Detect which cell encompasses the target text, then output its [X, Y] center coordinate. 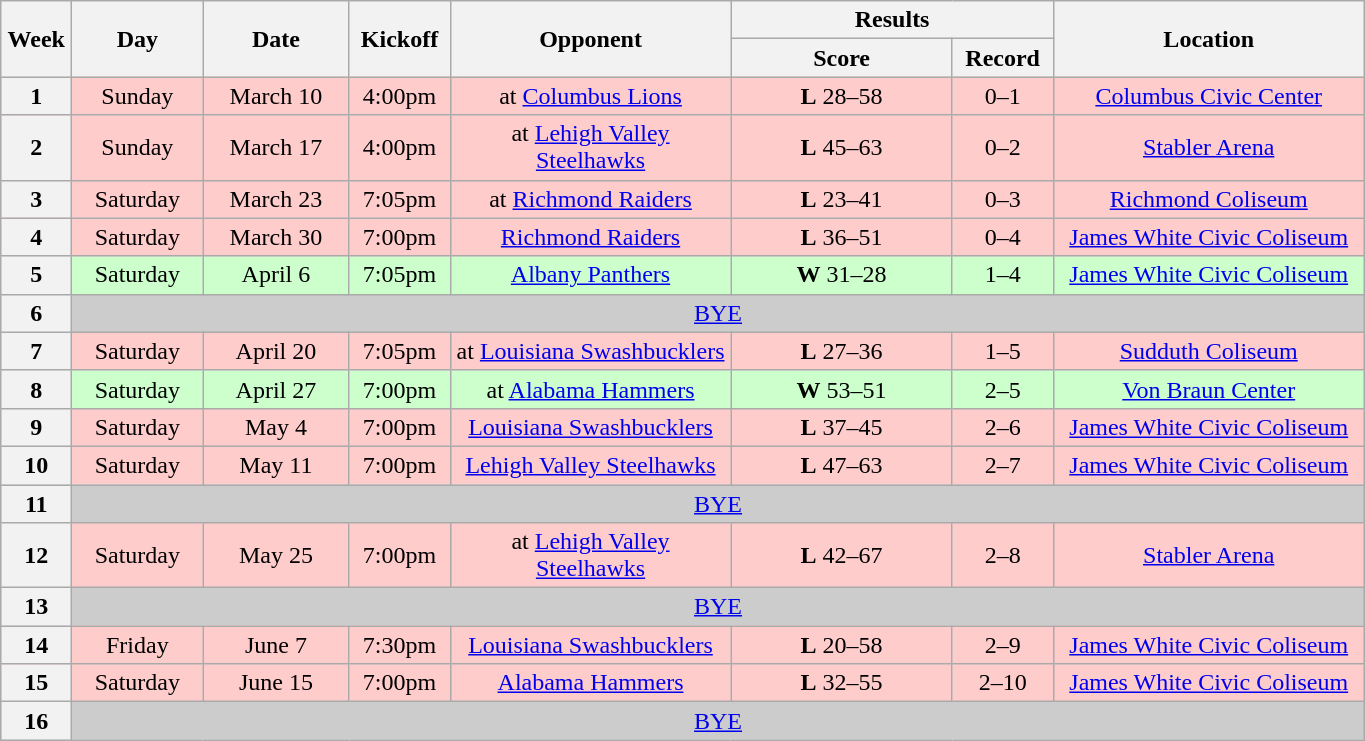
Opponent [590, 39]
April 6 [276, 275]
Results [892, 20]
7 [36, 351]
3 [36, 199]
April 20 [276, 351]
Columbus Civic Center [1208, 96]
Date [276, 39]
2–10 [1002, 683]
at Louisiana Swashbucklers [590, 351]
Record [1002, 58]
Kickoff [400, 39]
8 [36, 389]
March 10 [276, 96]
Richmond Raiders [590, 237]
Alabama Hammers [590, 683]
at Richmond Raiders [590, 199]
May 25 [276, 556]
L 37–45 [842, 427]
L 42–67 [842, 556]
1–5 [1002, 351]
Score [842, 58]
W 53–51 [842, 389]
L 28–58 [842, 96]
L 20–58 [842, 645]
2 [36, 148]
L 23–41 [842, 199]
L 47–63 [842, 465]
2–7 [1002, 465]
10 [36, 465]
2–8 [1002, 556]
June 15 [276, 683]
June 7 [276, 645]
at Columbus Lions [590, 96]
Albany Panthers [590, 275]
L 27–36 [842, 351]
at Alabama Hammers [590, 389]
16 [36, 721]
May 11 [276, 465]
14 [36, 645]
1 [36, 96]
2–6 [1002, 427]
7:30pm [400, 645]
March 17 [276, 148]
Friday [138, 645]
0–4 [1002, 237]
Lehigh Valley Steelhawks [590, 465]
6 [36, 313]
W 31–28 [842, 275]
5 [36, 275]
15 [36, 683]
L 36–51 [842, 237]
Location [1208, 39]
Day [138, 39]
Von Braun Center [1208, 389]
March 23 [276, 199]
0–3 [1002, 199]
13 [36, 607]
2–9 [1002, 645]
1–4 [1002, 275]
11 [36, 503]
12 [36, 556]
March 30 [276, 237]
4 [36, 237]
April 27 [276, 389]
2–5 [1002, 389]
Week [36, 39]
Richmond Coliseum [1208, 199]
9 [36, 427]
May 4 [276, 427]
0–2 [1002, 148]
Sudduth Coliseum [1208, 351]
0–1 [1002, 96]
L 32–55 [842, 683]
L 45–63 [842, 148]
